Pinpoint the cell where the given text exists, returning its (X, Y) midpoint coordinate. 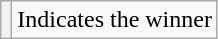
Indicates the winner (115, 20)
